Locate the cell with the specified text and output its (X, Y) center coordinate. 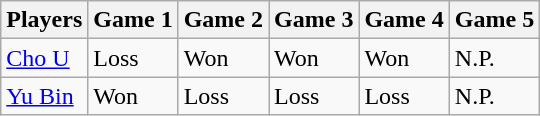
Game 1 (133, 20)
Game 4 (404, 20)
Game 2 (223, 20)
Game 5 (494, 20)
Cho U (44, 58)
Players (44, 20)
Game 3 (314, 20)
Yu Bin (44, 96)
